Return [X, Y] of the center of cell containing provided text 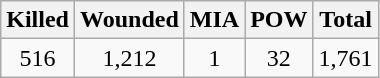
1 [214, 58]
32 [279, 58]
POW [279, 20]
Total [346, 20]
1,761 [346, 58]
1,212 [129, 58]
MIA [214, 20]
Wounded [129, 20]
516 [38, 58]
Killed [38, 20]
